Provide the [X, Y] coordinate of the cell's center where the given text is located.  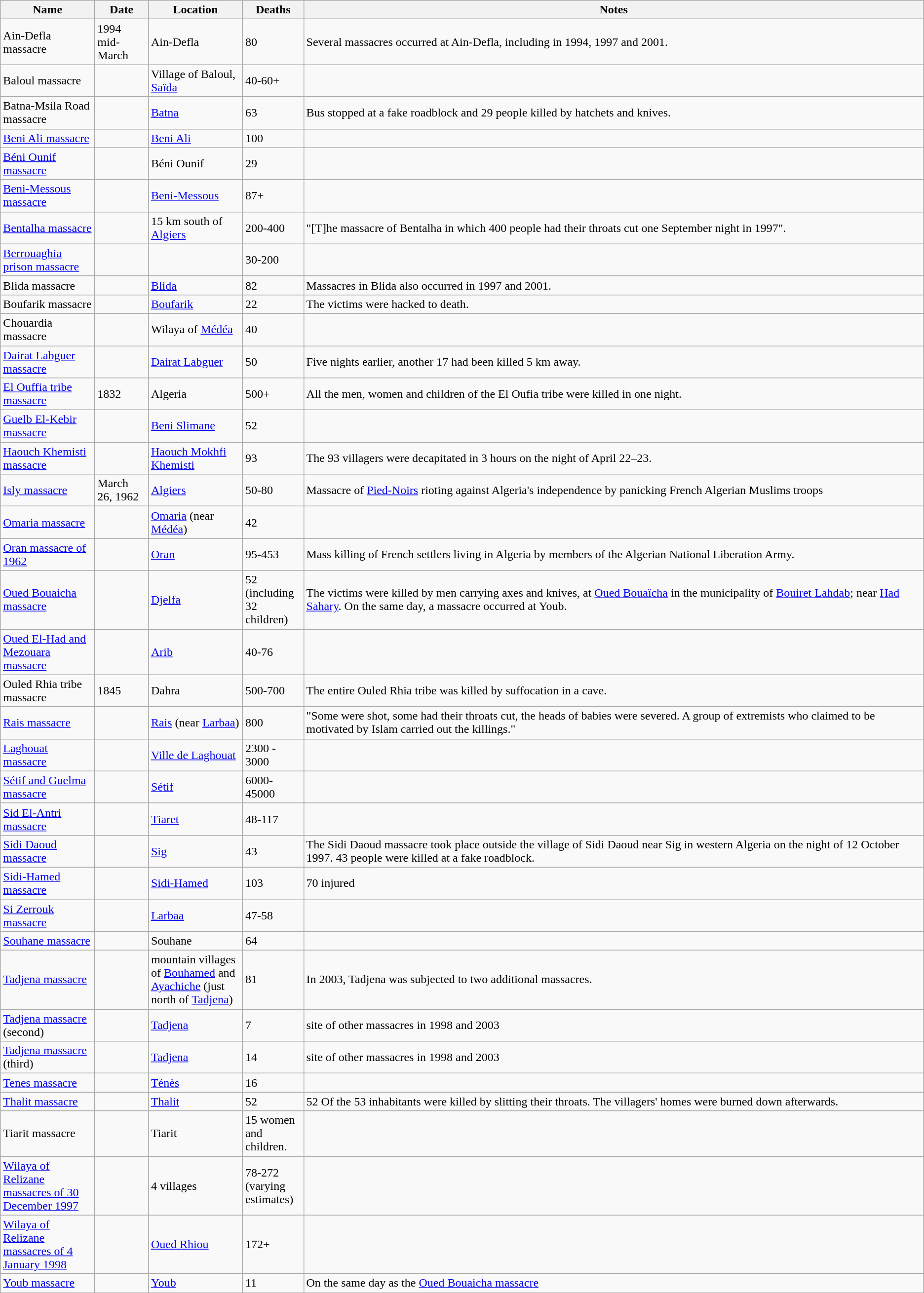
Tenes massacre [47, 1083]
Mass killing of French settlers living in Algeria by members of the Algerian National Liberation Army. [614, 555]
63 [273, 113]
Rais massacre [47, 723]
Location [195, 10]
70 injured [614, 883]
Bentalha massacre [47, 228]
Deaths [273, 10]
Haouch Mokhfi Khemisti [195, 458]
Baloul massacre [47, 81]
Massacres in Blida also occurred in 1997 and 2001. [614, 285]
47-58 [273, 915]
Souhane [195, 941]
Haouch Khemisti massacre [47, 458]
Sidi-Hamed massacre [47, 883]
Blida [195, 285]
Ténès [195, 1083]
103 [273, 883]
1832 [121, 394]
Oran [195, 555]
1845 [121, 691]
172+ [273, 1245]
Beni Ali massacre [47, 138]
7 [273, 1026]
"[T]he massacre of Bentalha in which 400 people had their throats cut one September night in 1997". [614, 228]
Sidi-Hamed [195, 883]
mountain villages of Bouhamed and Ayachiche (just north of Tadjena) [195, 980]
50-80 [273, 491]
Tadjena massacre (second) [47, 1026]
Youb [195, 1283]
Thalit [195, 1102]
Beni Ali [195, 138]
Sid El-Antri massacre [47, 819]
Boufarik [195, 304]
40-60+ [273, 81]
93 [273, 458]
Oued El-Had and Mezouara massacre [47, 652]
Isly massacre [47, 491]
Guelb El-Kebir massacre [47, 426]
500+ [273, 394]
The 93 villagers were decapitated in 3 hours on the night of April 22–23. [614, 458]
Beni-Messous [195, 195]
82 [273, 285]
Ville de Laghouat [195, 755]
64 [273, 941]
52 Of the 53 inhabitants were killed by slitting their throats. The villagers' homes were burned down afterwards. [614, 1102]
Béni Ounif [195, 164]
Laghouat massacre [47, 755]
95-453 [273, 555]
Tiarit massacre [47, 1134]
Village of Baloul, Saïda [195, 81]
The victims were hacked to death. [614, 304]
42 [273, 522]
50 [273, 361]
Thalit massacre [47, 1102]
Date [121, 10]
Omaria massacre [47, 522]
48-117 [273, 819]
Boufarik massacre [47, 304]
4 villages [195, 1185]
On the same day as the Oued Bouaicha massacre [614, 1283]
Si Zerrouk massacre [47, 915]
Sétif and Guelma massacre [47, 787]
22 [273, 304]
Wilaya of Relizane massacres of 4 January 1998 [47, 1245]
Rais (near Larbaa) [195, 723]
Bus stopped at a fake roadblock and 29 people killed by hatchets and knives. [614, 113]
15 women and children. [273, 1134]
Ain-Defla massacre [47, 42]
30-200 [273, 260]
87+ [273, 195]
11 [273, 1283]
Béni Ounif massacre [47, 164]
All the men, women and children of the El Oufia tribe were killed in one night. [614, 394]
Souhane massacre [47, 941]
Sétif [195, 787]
15 km south of Algiers [195, 228]
Berrouaghia prison massacre [47, 260]
Oued Rhiou [195, 1245]
Five nights earlier, another 17 had been killed 5 km away. [614, 361]
Larbaa [195, 915]
52 (including 32 children) [273, 600]
Omaria (near Médéa) [195, 522]
43 [273, 851]
200-400 [273, 228]
100 [273, 138]
Ain-Defla [195, 42]
Algeria [195, 394]
Ouled Rhia tribe massacre [47, 691]
Tiaret [195, 819]
Notes [614, 10]
78-272 (varying estimates) [273, 1185]
16 [273, 1083]
Beni Slimane [195, 426]
Massacre of Pied-Noirs rioting against Algeria's independence by panicking French Algerian Muslims troops [614, 491]
Wilaya of Relizane massacres of 30 December 1997 [47, 1185]
Oued Bouaicha massacre [47, 600]
Oran massacre of 1962 [47, 555]
Dairat Labguer [195, 361]
Sidi Daoud massacre [47, 851]
2300 - 3000 [273, 755]
Wilaya of Médéa [195, 330]
40 [273, 330]
29 [273, 164]
Name [47, 10]
81 [273, 980]
In 2003, Tadjena was subjected to two additional massacres. [614, 980]
Batna-Msila Road massacre [47, 113]
Djelfa [195, 600]
6000-45000 [273, 787]
80 [273, 42]
40-76 [273, 652]
Tadjena massacre (third) [47, 1057]
Arib [195, 652]
1994 mid-March [121, 42]
Batna [195, 113]
Beni-Messous massacre [47, 195]
Sig [195, 851]
14 [273, 1057]
Dairat Labguer massacre [47, 361]
March 26, 1962 [121, 491]
Blida massacre [47, 285]
Tadjena massacre [47, 980]
Algiers [195, 491]
500-700 [273, 691]
Dahra [195, 691]
Youb massacre [47, 1283]
800 [273, 723]
Several massacres occurred at Ain-Defla, including in 1994, 1997 and 2001. [614, 42]
Tiarit [195, 1134]
El Ouffia tribe massacre [47, 394]
Chouardia massacre [47, 330]
The entire Ouled Rhia tribe was killed by suffocation in a cave. [614, 691]
